Return the [X, Y] coordinate for the center point of the cell that contains the specified text.  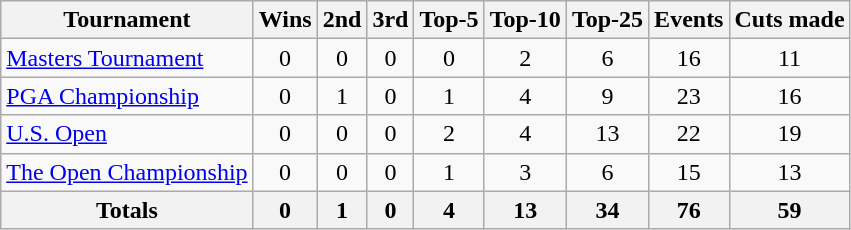
15 [689, 172]
Events [689, 20]
3 [525, 172]
59 [790, 210]
Top-25 [607, 20]
19 [790, 134]
11 [790, 58]
Top-5 [449, 20]
U.S. Open [127, 134]
2nd [342, 20]
3rd [390, 20]
22 [689, 134]
34 [607, 210]
PGA Championship [127, 96]
9 [607, 96]
23 [689, 96]
Masters Tournament [127, 58]
Tournament [127, 20]
Top-10 [525, 20]
Wins [285, 20]
Totals [127, 210]
Cuts made [790, 20]
The Open Championship [127, 172]
76 [689, 210]
